Scan for the cell matching the given text and deliver its [X, Y] coordinate at center. 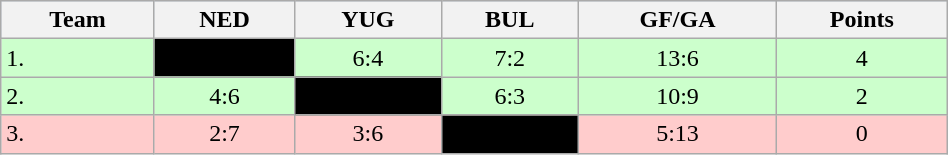
2. [78, 96]
0 [862, 134]
6:3 [510, 96]
3. [78, 134]
Team [78, 20]
NED [224, 20]
BUL [510, 20]
7:2 [510, 58]
Points [862, 20]
1. [78, 58]
4 [862, 58]
YUG [368, 20]
5:13 [677, 134]
GF/GA [677, 20]
2:7 [224, 134]
13:6 [677, 58]
4:6 [224, 96]
3:6 [368, 134]
6:4 [368, 58]
10:9 [677, 96]
2 [862, 96]
